Find where the given text appears and provide that cell's center as (X, Y) coordinate. 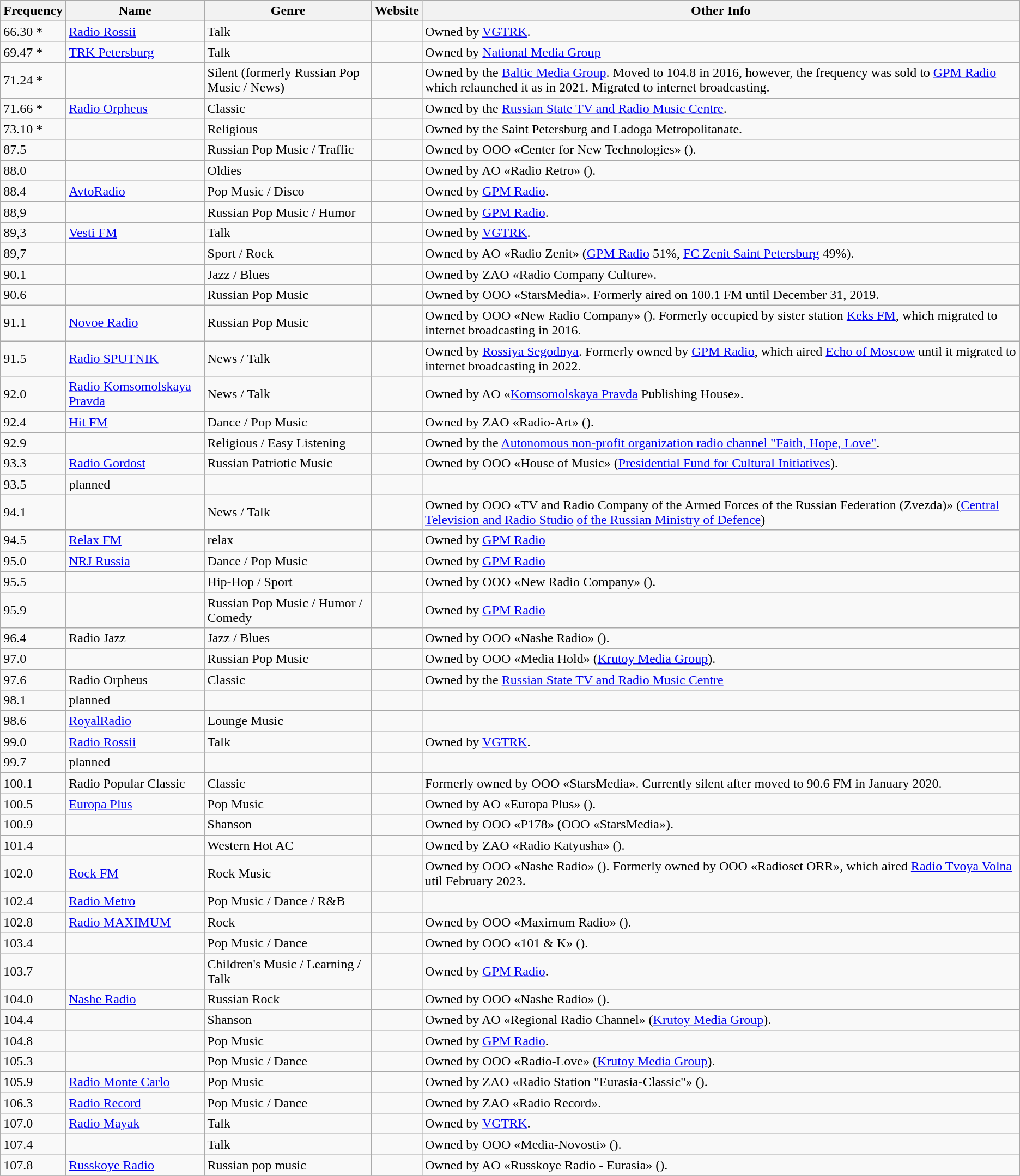
Owned by OOO «Media Hold» (Krutoy Media Group). (720, 659)
106.3 (33, 1103)
102.4 (33, 901)
Oldies (288, 170)
102.8 (33, 922)
Owned by ZAO «Radio Katyusha» (). (720, 845)
Lounge Music (288, 721)
Radio Mayak (135, 1124)
Western Hot AC (288, 845)
Owned by OOO «House of Music» (Presidential Fund for Cultural Initiatives). (720, 464)
Owned by the Saint Petersburg and Ladoga Metropolitanate. (720, 129)
103.4 (33, 943)
Owned by ZAO «Radio Company Culture». (720, 274)
91.1 (33, 324)
92.9 (33, 443)
Owned by AO «Regional Radio Channel» (Krutoy Media Group). (720, 1020)
Russian Pop Music / Traffic (288, 150)
Rock FM (135, 874)
Owned by OOO «StarsMedia». Formerly aired on 100.1 FM until December 31, 2019. (720, 295)
AvtoRadio (135, 191)
Rock Music (288, 874)
Owned by OOO «Maximum Radio» (). (720, 922)
94.1 (33, 512)
91.5 (33, 358)
100.5 (33, 804)
Relax FM (135, 540)
Owned by OOO «P178» (OOO «StarsMedia»). (720, 825)
Radio Komsomolskaya Pravda (135, 394)
95.5 (33, 582)
Pop Music / Disco (288, 191)
Owned by National Media Group (720, 52)
105.3 (33, 1062)
95.0 (33, 561)
Owned by AO «Komsomolskaya Pravda Publishing House». (720, 394)
96.4 (33, 638)
Owned by OOO «New Radio Company» (). (720, 582)
Religious (288, 129)
Other Info (720, 11)
98.1 (33, 700)
Formerly owned by OOO «StarsMedia». Currently silent after moved to 90.6 FM in January 2020. (720, 783)
Owned by OOO «New Radio Company» (). Formerly occupied by sister station Keks FM, which migrated to internet broadcasting in 2016. (720, 324)
Owned by Rossiya Segodnya. Formerly owned by GPM Radio, which aired Echo of Moscow until it migrated to internet broadcasting in 2022. (720, 358)
Radio Gordost (135, 464)
Russian Pop Music / Humor (288, 212)
88.0 (33, 170)
Owned by AO «Russkoye Radio - Eurasia» (). (720, 1165)
99.0 (33, 742)
Owned by AO «Radio Zenit» (GPM Radio 51%, FC Zenit Saint Petersburg 49%). (720, 253)
Owned by OOO «101 & K» (). (720, 943)
Russian Patriotic Music (288, 464)
Owned by OOO «Radio-Love» (Krutoy Media Group). (720, 1062)
100.9 (33, 825)
Silent (formerly Russian Pop Music / News) (288, 81)
Vesti FM (135, 233)
94.5 (33, 540)
Owned by ZAO «Radio Record». (720, 1103)
Russian Rock (288, 999)
Owned by OOO «Nashe Radio» (). Formerly owned by OOO «Radioset ORR», which aired Radio Tvoya Volna util February 2023. (720, 874)
Russian Pop Music / Humor / Comedy (288, 610)
Children's Music / Learning / Talk (288, 971)
Owned by OOO «Center for New Technologies» (). (720, 150)
107.8 (33, 1165)
104.8 (33, 1041)
Radio Record (135, 1103)
Radio SPUTNIK (135, 358)
Radio Popular Classic (135, 783)
Genre (288, 11)
90.1 (33, 274)
92.4 (33, 422)
Owned by OOO «Media-Novosti» (). (720, 1144)
66.30 * (33, 32)
Radio Jazz (135, 638)
69.47 * (33, 52)
100.1 (33, 783)
73.10 * (33, 129)
Sport / Rock (288, 253)
101.4 (33, 845)
relax (288, 540)
Name (135, 11)
Pop Music / Dance / R&B (288, 901)
97.6 (33, 679)
Religious / Easy Listening (288, 443)
89,7 (33, 253)
Russkoye Radio (135, 1165)
97.0 (33, 659)
NRJ Russia (135, 561)
Russian pop music (288, 1165)
Owned by the Russian State TV and Radio Music Centre. (720, 108)
102.0 (33, 874)
95.9 (33, 610)
93.5 (33, 484)
Europa Plus (135, 804)
71.66 * (33, 108)
107.0 (33, 1124)
Owned by AO «Europa Plus» (). (720, 804)
Website (397, 11)
92.0 (33, 394)
93.3 (33, 464)
90.6 (33, 295)
71.24 * (33, 81)
TRK Petersburg (135, 52)
Owned by ZAO «Radio-Art» (). (720, 422)
Hit FM (135, 422)
103.7 (33, 971)
Owned by ZAO «Radio Station "Eurasia-Classic"» (). (720, 1082)
Nashe Radio (135, 999)
104.4 (33, 1020)
104.0 (33, 999)
87.5 (33, 150)
107.4 (33, 1144)
88,9 (33, 212)
99.7 (33, 763)
Radio Monte Carlo (135, 1082)
Novoe Radio (135, 324)
Rock (288, 922)
RoyalRadio (135, 721)
Hip-Hop / Sport (288, 582)
89,3 (33, 233)
Owned by the Autonomous non-profit organization radio channel "Faith, Hope, Love". (720, 443)
Radio MAXIMUM (135, 922)
88.4 (33, 191)
Radio Metro (135, 901)
Owned by AO «Radio Retro» (). (720, 170)
105.9 (33, 1082)
Owned by the Russian State TV and Radio Music Centre (720, 679)
98.6 (33, 721)
Frequency (33, 11)
